Locate the cell with the specified text and output its (X, Y) center coordinate. 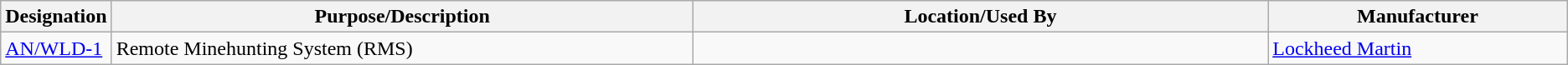
Designation (56, 17)
Manufacturer (1418, 17)
AN/WLD-1 (56, 48)
Purpose/Description (402, 17)
Lockheed Martin (1418, 48)
Remote Minehunting System (RMS) (402, 48)
Location/Used By (980, 17)
